Pinpoint the cell where the given text exists, returning its [x, y] midpoint coordinate. 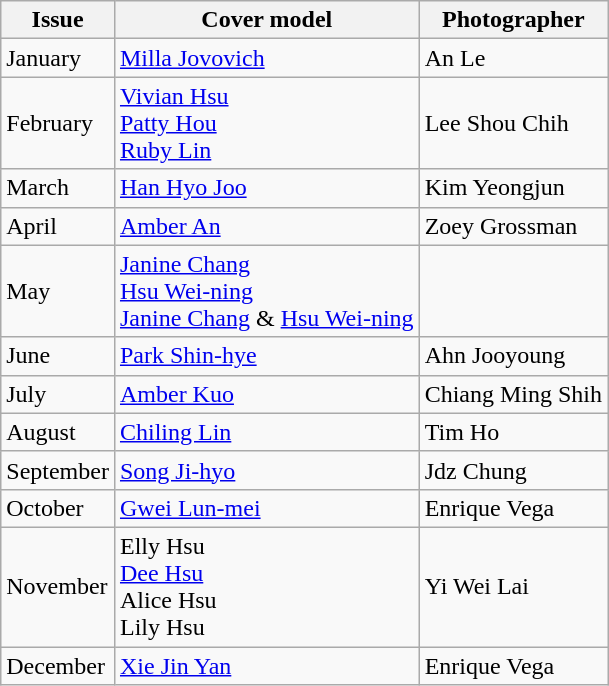
Lee Shou Chih [513, 123]
Cover model [266, 20]
July [58, 394]
Chiang Ming Shih [513, 394]
February [58, 123]
Xie Jin Yan [266, 665]
December [58, 665]
Yi Wei Lai [513, 586]
October [58, 508]
January [58, 58]
Amber An [266, 226]
August [58, 432]
November [58, 586]
Vivian HsuPatty HouRuby Lin [266, 123]
Photographer [513, 20]
Han Hyo Joo [266, 188]
An Le [513, 58]
June [58, 356]
March [58, 188]
May [58, 291]
Jdz Chung [513, 470]
Chiling Lin [266, 432]
Gwei Lun-mei [266, 508]
September [58, 470]
Elly HsuDee HsuAlice HsuLily Hsu [266, 586]
Park Shin-hye [266, 356]
Tim Ho [513, 432]
Kim Yeongjun [513, 188]
Ahn Jooyoung [513, 356]
Zoey Grossman [513, 226]
Janine ChangHsu Wei-ningJanine Chang & Hsu Wei-ning [266, 291]
Amber Kuo [266, 394]
Milla Jovovich [266, 58]
Song Ji-hyo [266, 470]
Issue [58, 20]
April [58, 226]
